Provide the (X, Y) coordinate of the cell's center where the given text is located.  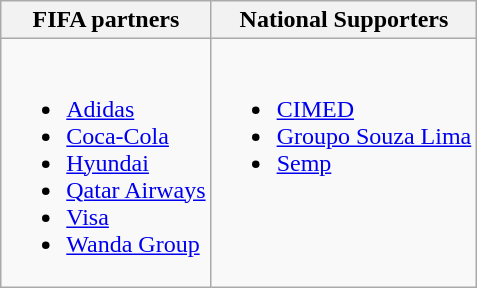
AdidasCoca-ColaHyundaiQatar AirwaysVisaWanda Group (106, 163)
FIFA partners (106, 20)
CIMEDGroupo Souza LimaSemp (344, 163)
National Supporters (344, 20)
